Pinpoint the cell where the given text exists, returning its [x, y] midpoint coordinate. 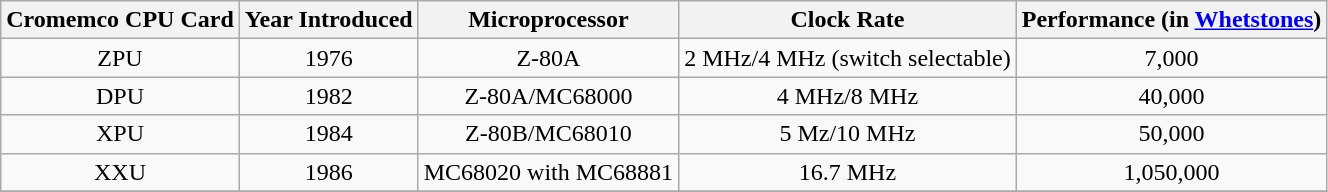
2 MHz/4 MHz (switch selectable) [848, 58]
Z-80B/MC68010 [548, 134]
XPU [120, 134]
Performance (in Whetstones) [1172, 20]
Clock Rate [848, 20]
1976 [328, 58]
1982 [328, 96]
Year Introduced [328, 20]
7,000 [1172, 58]
Microprocessor [548, 20]
MC68020 with MC68881 [548, 172]
4 MHz/8 MHz [848, 96]
16.7 MHz [848, 172]
1986 [328, 172]
1,050,000 [1172, 172]
ZPU [120, 58]
50,000 [1172, 134]
Z-80A/MC68000 [548, 96]
5 Mz/10 MHz [848, 134]
40,000 [1172, 96]
Z-80A [548, 58]
1984 [328, 134]
DPU [120, 96]
Cromemco CPU Card [120, 20]
XXU [120, 172]
